Extract the [x, y] coordinate from the center of the cell holding the provided text.  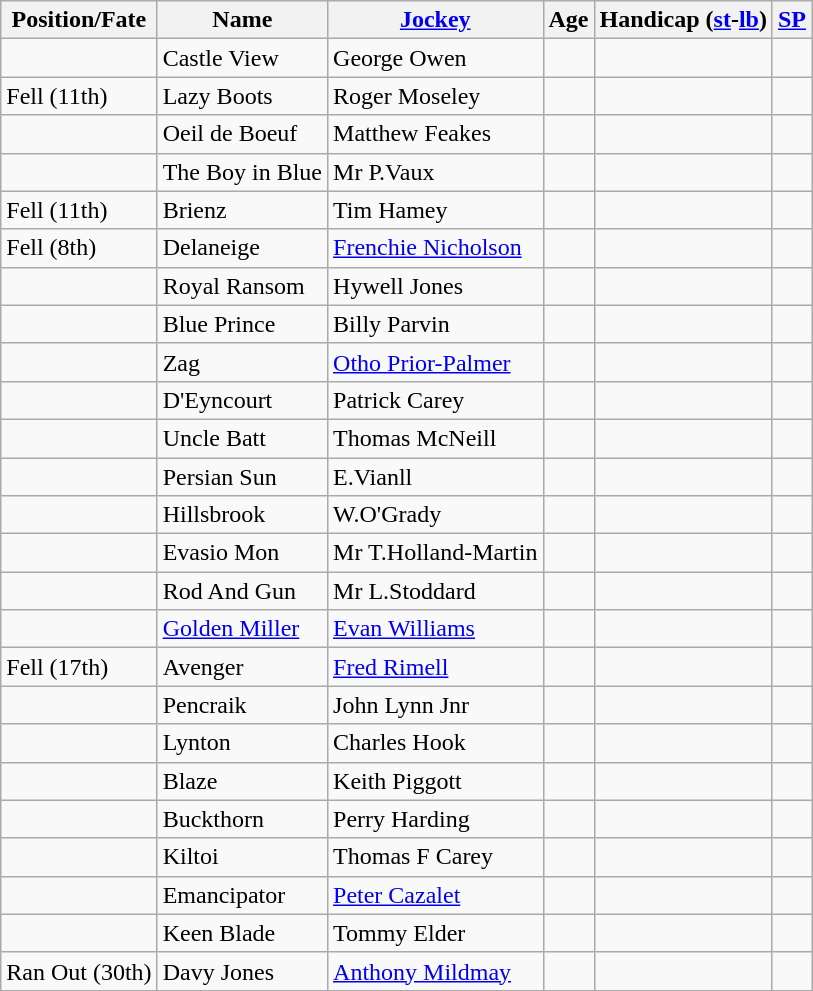
Mr L.Stoddard [436, 591]
Otho Prior-Palmer [436, 362]
Fell (8th) [79, 248]
Golden Miller [242, 629]
Mr P.Vaux [436, 172]
Davy Jones [242, 971]
Avenger [242, 667]
W.O'Grady [436, 515]
Ran Out (30th) [79, 971]
Pencraik [242, 705]
Uncle Batt [242, 438]
E.Vianll [436, 477]
George Owen [436, 58]
Handicap (st-lb) [683, 20]
Buckthorn [242, 819]
Thomas McNeill [436, 438]
Hillsbrook [242, 515]
Patrick Carey [436, 400]
Keith Piggott [436, 781]
Evan Williams [436, 629]
Thomas F Carey [436, 857]
Blue Prince [242, 324]
Jockey [436, 20]
Lazy Boots [242, 96]
Tim Hamey [436, 210]
Charles Hook [436, 743]
Age [568, 20]
Position/Fate [79, 20]
Oeil de Boeuf [242, 134]
Fell (17th) [79, 667]
Name [242, 20]
D'Eyncourt [242, 400]
John Lynn Jnr [436, 705]
Perry Harding [436, 819]
Anthony Mildmay [436, 971]
Castle View [242, 58]
Royal Ransom [242, 286]
Brienz [242, 210]
Keen Blade [242, 933]
Delaneige [242, 248]
Persian Sun [242, 477]
Mr T.Holland-Martin [436, 553]
Matthew Feakes [436, 134]
Evasio Mon [242, 553]
Peter Cazalet [436, 895]
Blaze [242, 781]
Hywell Jones [436, 286]
SP [792, 20]
Zag [242, 362]
The Boy in Blue [242, 172]
Kiltoi [242, 857]
Frenchie Nicholson [436, 248]
Roger Moseley [436, 96]
Fred Rimell [436, 667]
Tommy Elder [436, 933]
Billy Parvin [436, 324]
Emancipator [242, 895]
Rod And Gun [242, 591]
Lynton [242, 743]
